From the cell containing the given text, extract its center point as [X, Y] coordinate. 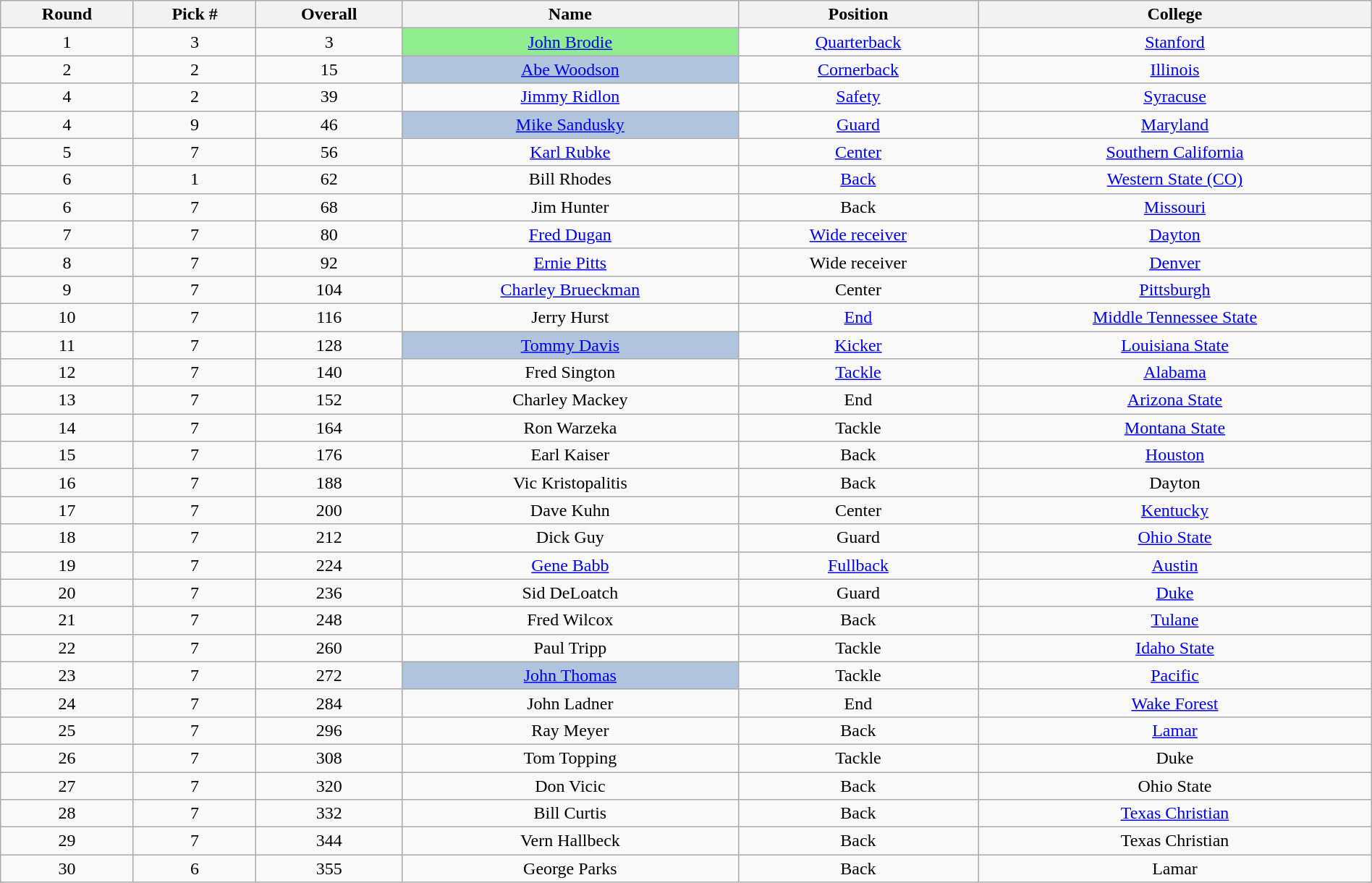
Jimmy Ridlon [570, 97]
212 [329, 538]
Kicker [858, 345]
Position [858, 14]
Stanford [1175, 42]
Mike Sandusky [570, 124]
Earl Kaiser [570, 455]
Sid DeLoatch [570, 593]
Vic Kristopalitis [570, 483]
Fred Sington [570, 373]
Alabama [1175, 373]
128 [329, 345]
164 [329, 428]
23 [67, 675]
Syracuse [1175, 97]
140 [329, 373]
39 [329, 97]
Ernie Pitts [570, 262]
Maryland [1175, 124]
21 [67, 620]
George Parks [570, 869]
Fullback [858, 565]
152 [329, 400]
Wake Forest [1175, 703]
62 [329, 179]
344 [329, 841]
200 [329, 510]
92 [329, 262]
College [1175, 14]
Don Vicic [570, 785]
Fred Wilcox [570, 620]
Kentucky [1175, 510]
John Brodie [570, 42]
Karl Rubke [570, 152]
30 [67, 869]
272 [329, 675]
26 [67, 758]
22 [67, 648]
Jim Hunter [570, 207]
13 [67, 400]
8 [67, 262]
Dick Guy [570, 538]
19 [67, 565]
Middle Tennessee State [1175, 317]
Abe Woodson [570, 69]
10 [67, 317]
Cornerback [858, 69]
16 [67, 483]
Arizona State [1175, 400]
Montana State [1175, 428]
14 [67, 428]
29 [67, 841]
Jerry Hurst [570, 317]
17 [67, 510]
Ron Warzeka [570, 428]
18 [67, 538]
John Thomas [570, 675]
308 [329, 758]
Southern California [1175, 152]
27 [67, 785]
104 [329, 290]
Idaho State [1175, 648]
12 [67, 373]
320 [329, 785]
24 [67, 703]
5 [67, 152]
Denver [1175, 262]
Safety [858, 97]
Louisiana State [1175, 345]
Pittsburgh [1175, 290]
Pacific [1175, 675]
Western State (CO) [1175, 179]
Round [67, 14]
Vern Hallbeck [570, 841]
248 [329, 620]
296 [329, 730]
Pick # [195, 14]
260 [329, 648]
Dave Kuhn [570, 510]
Ray Meyer [570, 730]
Tulane [1175, 620]
68 [329, 207]
Bill Curtis [570, 814]
25 [67, 730]
Overall [329, 14]
Gene Babb [570, 565]
Name [570, 14]
Charley Brueckman [570, 290]
80 [329, 235]
11 [67, 345]
Paul Tripp [570, 648]
188 [329, 483]
176 [329, 455]
284 [329, 703]
Austin [1175, 565]
Missouri [1175, 207]
Illinois [1175, 69]
Tommy Davis [570, 345]
236 [329, 593]
224 [329, 565]
John Ladner [570, 703]
28 [67, 814]
Quarterback [858, 42]
Tom Topping [570, 758]
355 [329, 869]
56 [329, 152]
46 [329, 124]
332 [329, 814]
Fred Dugan [570, 235]
20 [67, 593]
Houston [1175, 455]
Charley Mackey [570, 400]
116 [329, 317]
Bill Rhodes [570, 179]
